Provide the (x, y) coordinate of the cell's center where the given text is located.  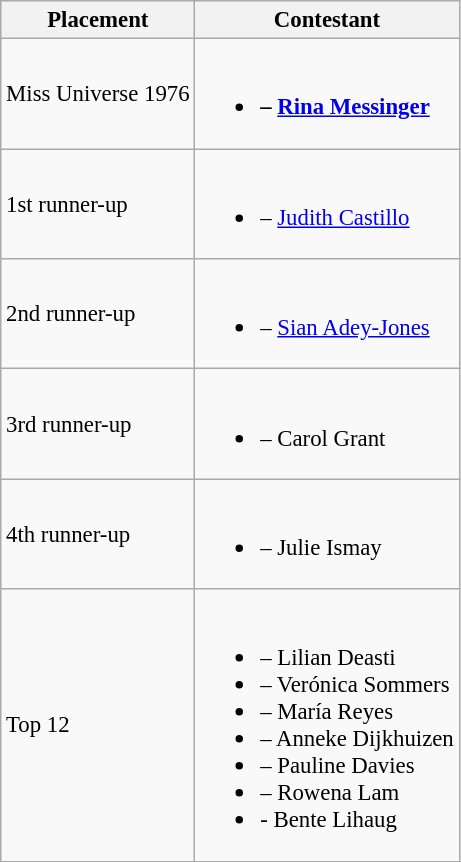
Miss Universe 1976 (98, 94)
3rd runner-up (98, 424)
– Julie Ismay (327, 534)
– Sian Adey-Jones (327, 314)
2nd runner-up (98, 314)
– Lilian Deasti – Verónica Sommers – María Reyes – Anneke Dijkhuizen – Pauline Davies – Rowena Lam - Bente Lihaug (327, 725)
– Judith Castillo (327, 204)
Placement (98, 20)
Top 12 (98, 725)
– Carol Grant (327, 424)
Contestant (327, 20)
1st runner-up (98, 204)
– Rina Messinger (327, 94)
4th runner-up (98, 534)
